Scan for the cell matching the given text and deliver its (X, Y) coordinate at center. 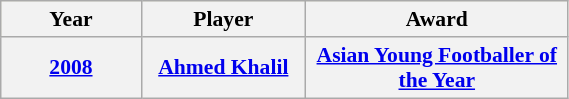
Player (223, 19)
Asian Young Footballer of the Year (437, 68)
Award (437, 19)
2008 (71, 68)
Year (71, 19)
Ahmed Khalil (223, 68)
